Locate the cell with the specified text and output its [X, Y] center coordinate. 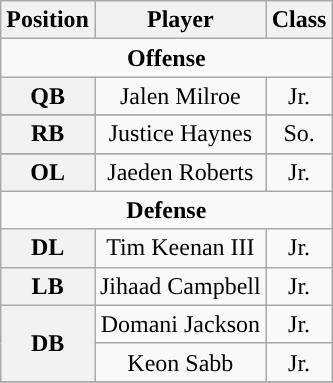
Position [48, 20]
Player [180, 20]
Tim Keenan III [180, 248]
OL [48, 172]
Keon Sabb [180, 362]
Justice Haynes [180, 134]
DL [48, 248]
Jaeden Roberts [180, 172]
DB [48, 343]
Offense [166, 58]
Class [299, 20]
LB [48, 286]
Domani Jackson [180, 324]
Defense [166, 210]
RB [48, 134]
QB [48, 96]
Jalen Milroe [180, 96]
Jihaad Campbell [180, 286]
So. [299, 134]
